Determine the (X, Y) coordinate at the center of the cell enclosing the given text.  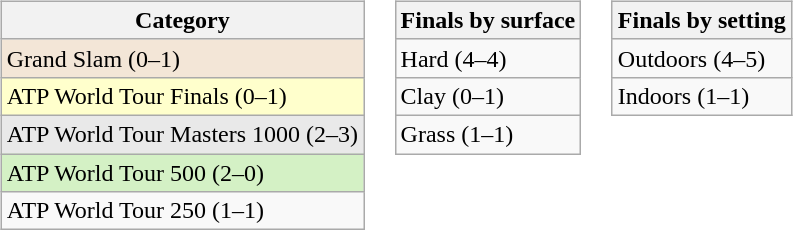
Hard (4–4) (488, 58)
Category (182, 20)
Grand Slam (0–1) (182, 58)
ATP World Tour 250 (1–1) (182, 211)
ATP World Tour Masters 1000 (2–3) (182, 134)
Finals by setting (702, 20)
ATP World Tour 500 (2–0) (182, 173)
Indoors (1–1) (702, 96)
Grass (1–1) (488, 134)
Clay (0–1) (488, 96)
Finals by surface (488, 20)
ATP World Tour Finals (0–1) (182, 96)
Outdoors (4–5) (702, 58)
